Locate the cell with the specified text and output its (x, y) center coordinate. 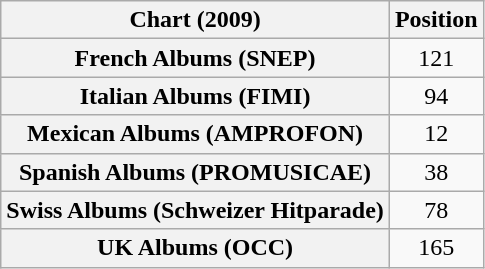
French Albums (SNEP) (196, 58)
165 (436, 248)
Italian Albums (FIMI) (196, 96)
Position (436, 20)
78 (436, 210)
UK Albums (OCC) (196, 248)
121 (436, 58)
Chart (2009) (196, 20)
94 (436, 96)
Swiss Albums (Schweizer Hitparade) (196, 210)
Spanish Albums (PROMUSICAE) (196, 172)
12 (436, 134)
Mexican Albums (AMPROFON) (196, 134)
38 (436, 172)
